Return (x, y) of the center of cell containing provided text 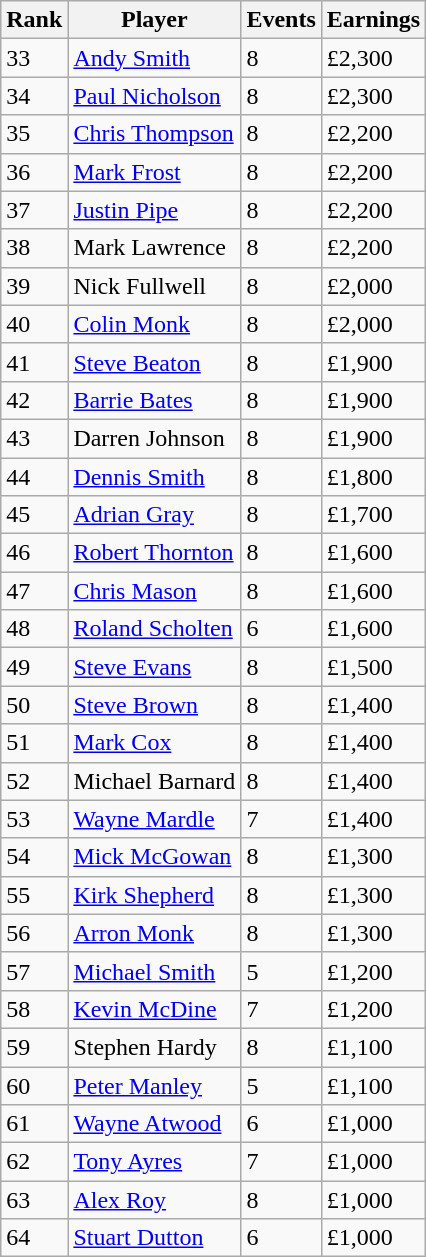
47 (34, 591)
34 (34, 96)
Tony Ayres (154, 1162)
62 (34, 1162)
Chris Thompson (154, 134)
Kevin McDine (154, 1009)
41 (34, 362)
61 (34, 1124)
Paul Nicholson (154, 96)
55 (34, 895)
Stuart Dutton (154, 1238)
43 (34, 438)
Nick Fullwell (154, 286)
64 (34, 1238)
Steve Brown (154, 705)
33 (34, 58)
48 (34, 629)
Barrie Bates (154, 400)
44 (34, 477)
Wayne Atwood (154, 1124)
35 (34, 134)
Alex Roy (154, 1200)
40 (34, 324)
Stephen Hardy (154, 1047)
56 (34, 933)
Steve Beaton (154, 362)
Steve Evans (154, 667)
Peter Manley (154, 1085)
Robert Thornton (154, 553)
£1,700 (373, 515)
53 (34, 819)
£1,500 (373, 667)
Rank (34, 20)
Mark Frost (154, 172)
57 (34, 971)
Chris Mason (154, 591)
49 (34, 667)
Justin Pipe (154, 210)
Dennis Smith (154, 477)
Wayne Mardle (154, 819)
46 (34, 553)
Kirk Shepherd (154, 895)
58 (34, 1009)
Mick McGowan (154, 857)
Arron Monk (154, 933)
Mark Lawrence (154, 248)
60 (34, 1085)
59 (34, 1047)
Darren Johnson (154, 438)
51 (34, 743)
Roland Scholten (154, 629)
45 (34, 515)
Andy Smith (154, 58)
Michael Smith (154, 971)
39 (34, 286)
Michael Barnard (154, 781)
52 (34, 781)
Events (281, 20)
Adrian Gray (154, 515)
Player (154, 20)
38 (34, 248)
42 (34, 400)
37 (34, 210)
50 (34, 705)
Colin Monk (154, 324)
36 (34, 172)
54 (34, 857)
Mark Cox (154, 743)
Earnings (373, 20)
£1,800 (373, 477)
63 (34, 1200)
